Return the [X, Y] coordinate for the center point of the cell that contains the specified text.  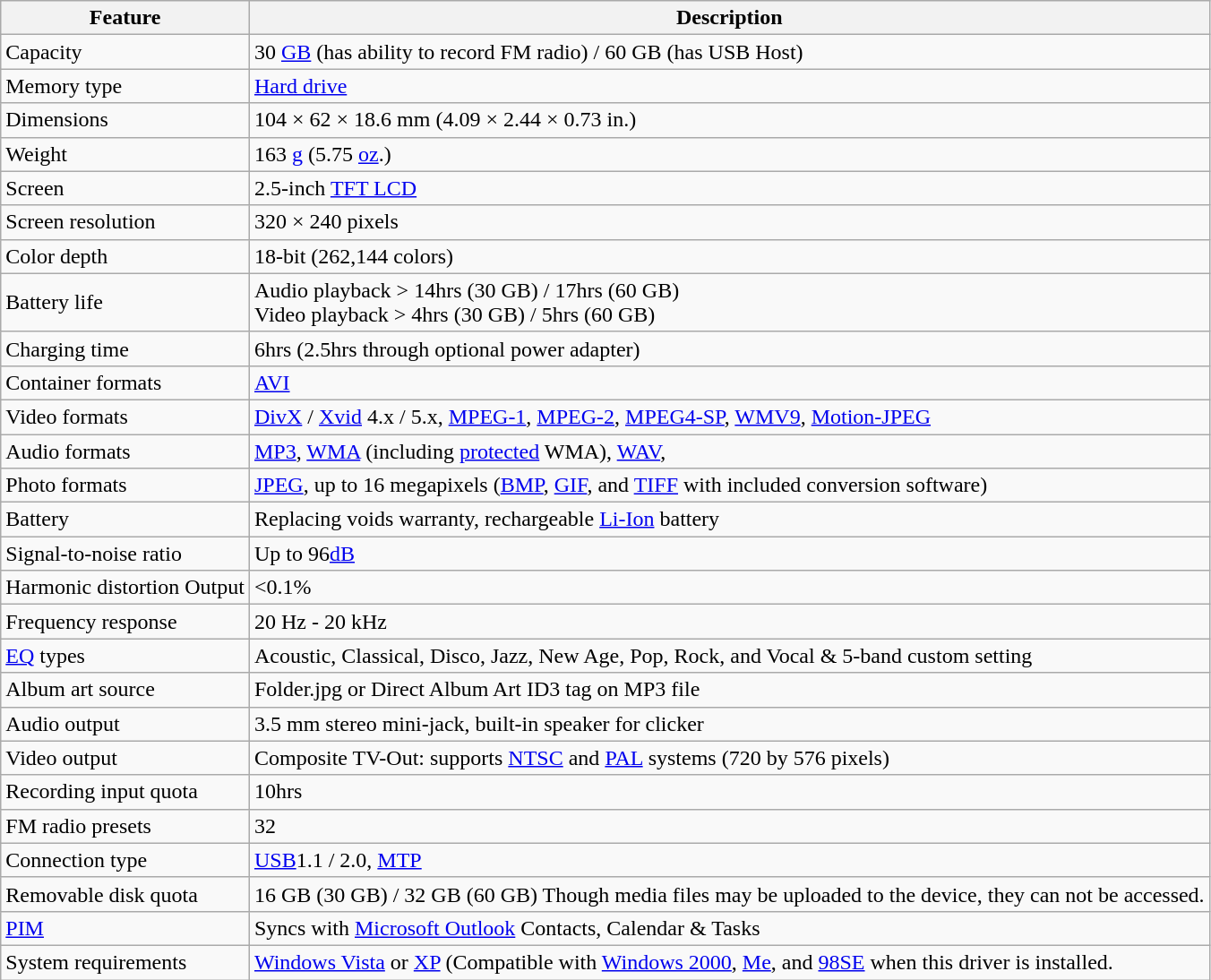
Harmonic distortion Output [125, 588]
USB1.1 / 2.0, MTP [729, 860]
Syncs with Microsoft Outlook Contacts, Calendar & Tasks [729, 928]
Recording input quota [125, 792]
Folder.jpg or Direct Album Art ID3 tag on MP3 file [729, 690]
Memory type [125, 86]
Weight [125, 154]
Composite TV-Out: supports NTSC and PAL systems (720 by 576 pixels) [729, 758]
JPEG, up to 16 megapixels (BMP, GIF, and TIFF with included conversion software) [729, 486]
2.5-inch TFT LCD [729, 188]
PIM [125, 928]
Feature [125, 18]
<0.1% [729, 588]
Photo formats [125, 486]
Battery [125, 520]
Video output [125, 758]
Replacing voids warranty, rechargeable Li-Ion battery [729, 520]
Album art source [125, 690]
FM radio presets [125, 826]
18-bit (262,144 colors) [729, 256]
Acoustic, Classical, Disco, Jazz, New Age, Pop, Rock, and Vocal & 5-band custom setting [729, 656]
Charging time [125, 348]
16 GB (30 GB) / 32 GB (60 GB) Though media files may be uploaded to the device, they can not be accessed. [729, 894]
Screen [125, 188]
DivX / Xvid 4.x / 5.x, MPEG-1, MPEG-2, MPEG4-SP, WMV9, Motion-JPEG [729, 417]
Dimensions [125, 120]
Video formats [125, 417]
Screen resolution [125, 222]
32 [729, 826]
Color depth [125, 256]
3.5 mm stereo mini-jack, built-in speaker for clicker [729, 724]
Audio playback > 14hrs (30 GB) / 17hrs (60 GB) Video playback > 4hrs (30 GB) / 5hrs (60 GB) [729, 303]
MP3, WMA (including protected WMA), WAV, [729, 451]
163 g (5.75 oz.) [729, 154]
Description [729, 18]
EQ types [125, 656]
Capacity [125, 52]
AVI [729, 383]
10hrs [729, 792]
Container formats [125, 383]
30 GB (has ability to record FM radio) / 60 GB (has USB Host) [729, 52]
System requirements [125, 962]
Audio formats [125, 451]
Signal-to-noise ratio [125, 554]
Removable disk quota [125, 894]
Hard drive [729, 86]
6hrs (2.5hrs through optional power adapter) [729, 348]
Battery life [125, 303]
104 × 62 × 18.6 mm (4.09 × 2.44 × 0.73 in.) [729, 120]
Windows Vista or XP (Compatible with Windows 2000, Me, and 98SE when this driver is installed. [729, 962]
Up to 96dB [729, 554]
320 × 240 pixels [729, 222]
Connection type [125, 860]
20 Hz - 20 kHz [729, 622]
Audio output [125, 724]
Frequency response [125, 622]
